Identify which cell holds the provided text, then report its (X, Y) central coordinate. 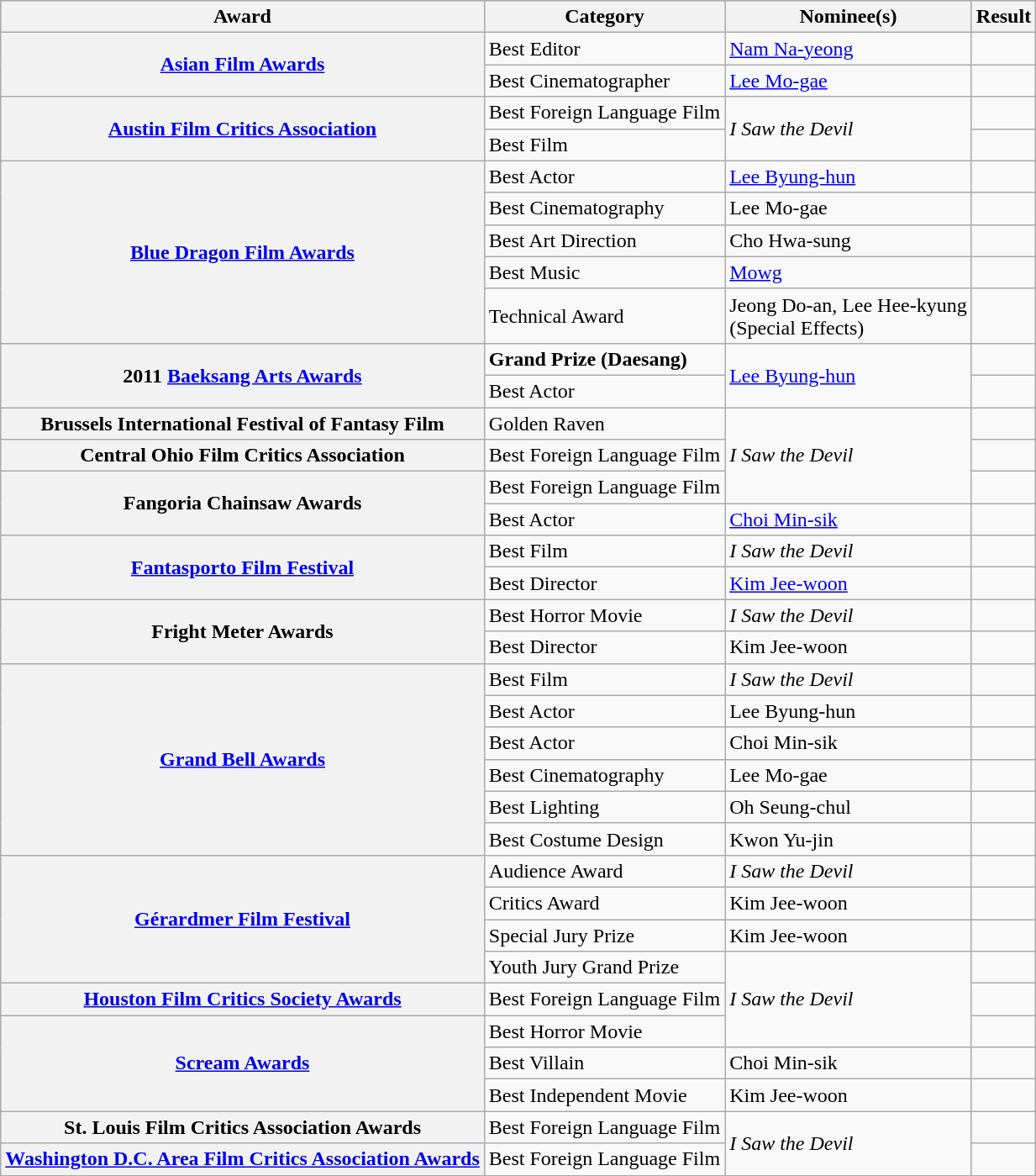
Award (243, 17)
Best Villain (604, 1063)
Mowg (849, 272)
Washington D.C. Area Film Critics Association Awards (243, 1159)
Category (604, 17)
Technical Award (604, 316)
Scream Awards (243, 1063)
Nominee(s) (849, 17)
Brussels International Festival of Fantasy Film (243, 423)
Audience Award (604, 871)
Asian Film Awards (243, 65)
Result (1003, 17)
Cho Hwa-sung (849, 240)
Austin Film Critics Association (243, 129)
2011 Baeksang Arts Awards (243, 375)
Golden Raven (604, 423)
Fangoria Chainsaw Awards (243, 504)
Best Lighting (604, 807)
Jeong Do-an, Lee Hee-kyung (Special Effects) (849, 316)
Nam Na-yeong (849, 49)
Central Ohio Film Critics Association (243, 456)
Best Cinematographer (604, 81)
Fantasporto Film Festival (243, 567)
Best Music (604, 272)
St. Louis Film Critics Association Awards (243, 1127)
Oh Seung-chul (849, 807)
Gérardmer Film Festival (243, 919)
Best Independent Movie (604, 1095)
Houston Film Critics Society Awards (243, 999)
Best Costume Design (604, 839)
Grand Prize (Daesang) (604, 359)
Critics Award (604, 903)
Kwon Yu-jin (849, 839)
Blue Dragon Film Awards (243, 252)
Youth Jury Grand Prize (604, 968)
Best Art Direction (604, 240)
Special Jury Prize (604, 936)
Best Editor (604, 49)
Fright Meter Awards (243, 631)
Grand Bell Awards (243, 759)
